Capture the cell that displays the provided text and extract its [X, Y] central coordinate. 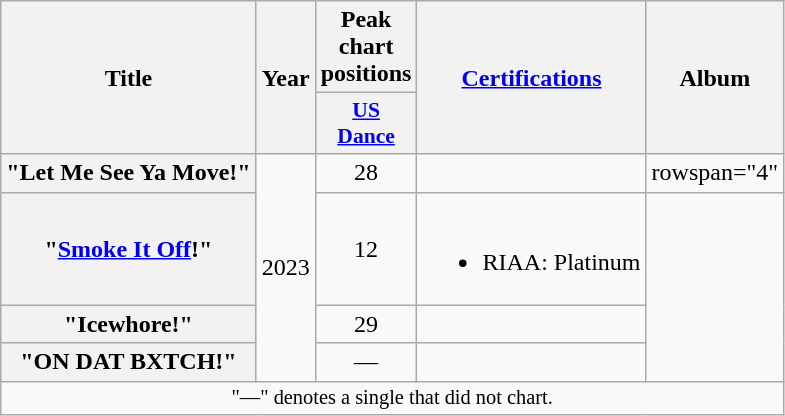
USDance [366, 124]
Year [286, 78]
Album [715, 78]
2023 [286, 268]
"Smoke It Off!" [128, 248]
— [366, 362]
rowspan="4" [715, 173]
28 [366, 173]
RIAA: Platinum [532, 248]
"ON DAT BXTCH!" [128, 362]
"Icewhore!" [128, 324]
29 [366, 324]
12 [366, 248]
Certifications [532, 78]
"Let Me See Ya Move!" [128, 173]
Peak chart positions [366, 47]
Title [128, 78]
"—" denotes a single that did not chart. [392, 398]
